Locate the cell with the specified text and output its (x, y) center coordinate. 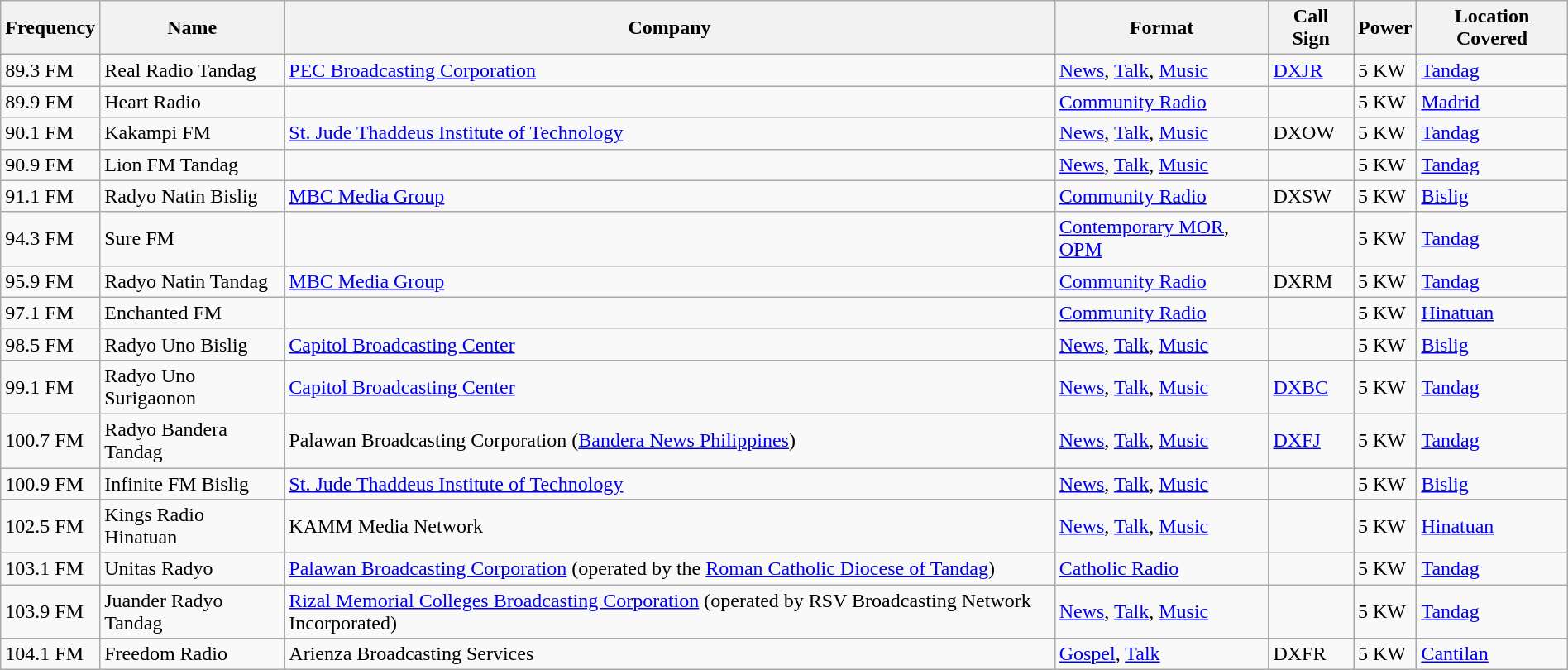
100.7 FM (50, 440)
DXRM (1312, 281)
Cantilan (1492, 654)
DXBC (1312, 387)
95.9 FM (50, 281)
Rizal Memorial Colleges Broadcasting Corporation (operated by RSV Broadcasting Network Incorporated) (670, 612)
Name (192, 28)
KAMM Media Network (670, 526)
Sure FM (192, 238)
89.3 FM (50, 70)
Catholic Radio (1161, 569)
Company (670, 28)
Radyo Uno Surigaonon (192, 387)
104.1 FM (50, 654)
98.5 FM (50, 344)
Real Radio Tandag (192, 70)
100.9 FM (50, 484)
Kings Radio Hinatuan (192, 526)
Radyo Bandera Tandag (192, 440)
Infinite FM Bislig (192, 484)
94.3 FM (50, 238)
Power (1384, 28)
91.1 FM (50, 196)
DXFR (1312, 654)
Format (1161, 28)
Arienza Broadcasting Services (670, 654)
DXSW (1312, 196)
Lion FM Tandag (192, 165)
102.5 FM (50, 526)
Palawan Broadcasting Corporation (operated by the Roman Catholic Diocese of Tandag) (670, 569)
90.9 FM (50, 165)
DXOW (1312, 133)
103.1 FM (50, 569)
Gospel, Talk (1161, 654)
Radyo Natin Bislig (192, 196)
Radyo Uno Bislig (192, 344)
DXFJ (1312, 440)
99.1 FM (50, 387)
Call Sign (1312, 28)
Radyo Natin Tandag (192, 281)
Heart Radio (192, 102)
Madrid (1492, 102)
Enchanted FM (192, 313)
Kakampi FM (192, 133)
Unitas Radyo (192, 569)
Palawan Broadcasting Corporation (Bandera News Philippines) (670, 440)
103.9 FM (50, 612)
97.1 FM (50, 313)
DXJR (1312, 70)
Juander Radyo Tandag (192, 612)
89.9 FM (50, 102)
90.1 FM (50, 133)
Contemporary MOR, OPM (1161, 238)
Frequency (50, 28)
PEC Broadcasting Corporation (670, 70)
Location Covered (1492, 28)
Freedom Radio (192, 654)
